Capture the cell that displays the provided text and extract its [X, Y] central coordinate. 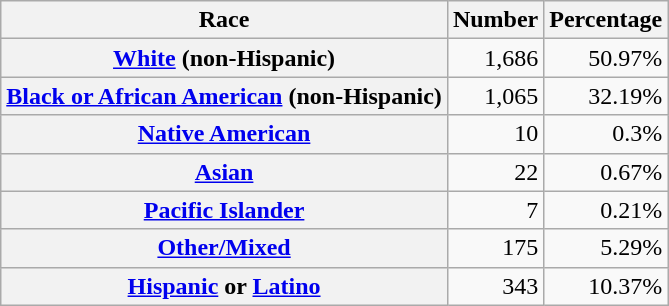
Hispanic or Latino [224, 286]
50.97% [606, 58]
Other/Mixed [224, 248]
5.29% [606, 248]
0.21% [606, 210]
32.19% [606, 96]
10.37% [606, 286]
White (non-Hispanic) [224, 58]
Number [495, 20]
Black or African American (non-Hispanic) [224, 96]
0.67% [606, 172]
343 [495, 286]
10 [495, 134]
1,686 [495, 58]
1,065 [495, 96]
Percentage [606, 20]
22 [495, 172]
Asian [224, 172]
0.3% [606, 134]
175 [495, 248]
Pacific Islander [224, 210]
Native American [224, 134]
7 [495, 210]
Race [224, 20]
